From the cell containing the given text, extract its center point as [x, y] coordinate. 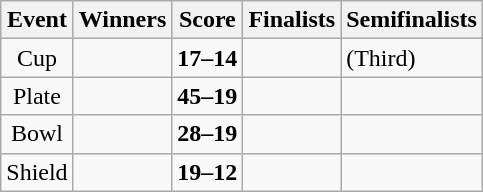
28–19 [208, 134]
Plate [37, 96]
Bowl [37, 134]
Finalists [292, 20]
45–19 [208, 96]
Cup [37, 58]
Winners [122, 20]
Event [37, 20]
(Third) [412, 58]
Shield [37, 172]
17–14 [208, 58]
19–12 [208, 172]
Score [208, 20]
Semifinalists [412, 20]
